Identify which cell holds the provided text, then report its [x, y] central coordinate. 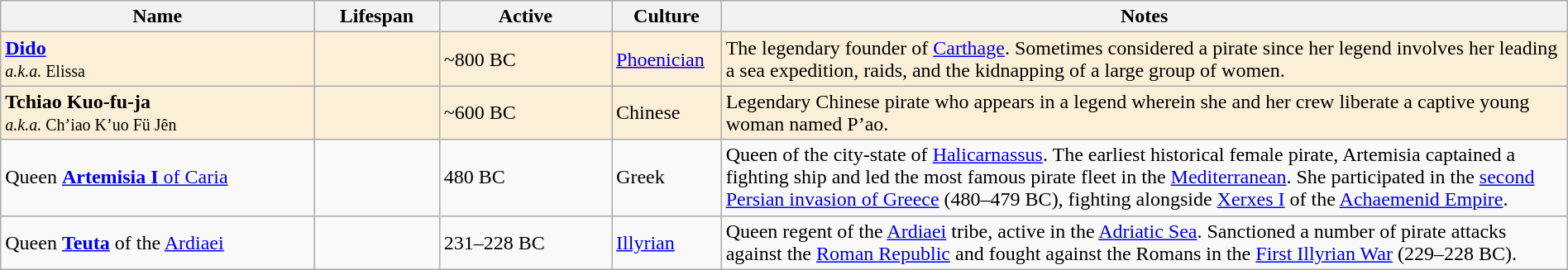
Queen Artemisia I of Caria [157, 178]
Didoa.k.a. Elissa [157, 59]
~600 BC [525, 112]
Illyrian [667, 243]
Culture [667, 17]
Name [157, 17]
Lifespan [377, 17]
Phoenician [667, 59]
Queen Teuta of the Ardiaei [157, 243]
Greek [667, 178]
Notes [1145, 17]
Legendary Chinese pirate who appears in a legend wherein she and her crew liberate a captive young woman named P’ao. [1145, 112]
Chinese [667, 112]
~800 BC [525, 59]
480 BC [525, 178]
Active [525, 17]
231–228 BC [525, 243]
Tchiao Kuo-fu-jaa.k.a. Ch’iao K’uo Fü Jên [157, 112]
